Capture the cell that displays the provided text and extract its (x, y) central coordinate. 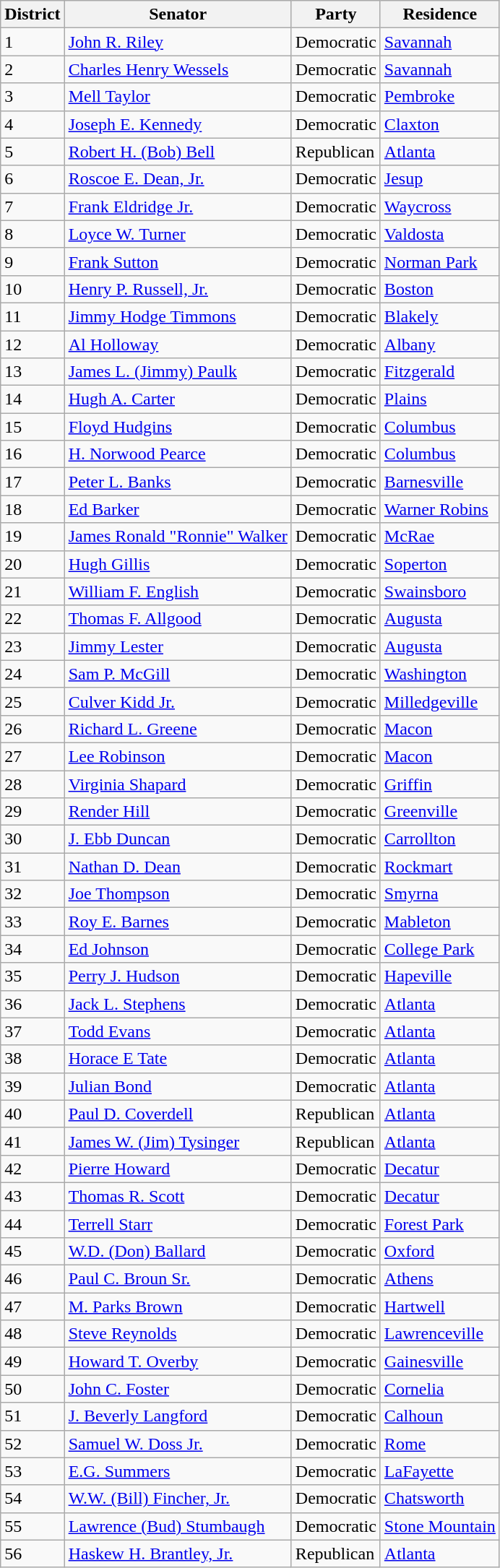
Residence (439, 14)
Jimmy Lester (178, 646)
Claxton (439, 124)
Peter L. Banks (178, 482)
Henry P. Russell, Jr. (178, 289)
John R. Riley (178, 42)
Mell Taylor (178, 97)
30 (33, 839)
Richard L. Greene (178, 729)
26 (33, 729)
14 (33, 399)
District (33, 14)
Washington (439, 674)
Pierre Howard (178, 1169)
7 (33, 207)
Joe Thompson (178, 894)
Lawrence (Bud) Stumbaugh (178, 1526)
Griffin (439, 784)
Pembroke (439, 97)
Sam P. McGill (178, 674)
47 (33, 1307)
Valdosta (439, 234)
46 (33, 1279)
Barnesville (439, 482)
William F. English (178, 592)
Forest Park (439, 1224)
5 (33, 152)
4 (33, 124)
Haskew H. Brantley, Jr. (178, 1554)
LaFayette (439, 1471)
27 (33, 756)
Floyd Hudgins (178, 427)
Paul D. Coverdell (178, 1114)
M. Parks Brown (178, 1307)
33 (33, 922)
Waycross (439, 207)
1 (33, 42)
Terrell Starr (178, 1224)
20 (33, 564)
Hugh Gillis (178, 564)
51 (33, 1416)
54 (33, 1499)
John C. Foster (178, 1389)
Rockmart (439, 867)
Frank Sutton (178, 261)
13 (33, 372)
James L. (Jimmy) Paulk (178, 372)
2 (33, 69)
Norman Park (439, 261)
40 (33, 1114)
49 (33, 1361)
32 (33, 894)
38 (33, 1059)
Smyrna (439, 894)
23 (33, 646)
E.G. Summers (178, 1471)
Athens (439, 1279)
Party (335, 14)
42 (33, 1169)
Warner Robins (439, 509)
Boston (439, 289)
Chatsworth (439, 1499)
McRae (439, 537)
Albany (439, 345)
Roy E. Barnes (178, 922)
44 (33, 1224)
Lawrenceville (439, 1334)
Hapeville (439, 976)
Hartwell (439, 1307)
Charles Henry Wessels (178, 69)
Culver Kidd Jr. (178, 701)
Stone Mountain (439, 1526)
Thomas F. Allgood (178, 619)
43 (33, 1196)
Cornelia (439, 1389)
Calhoun (439, 1416)
31 (33, 867)
Render Hill (178, 812)
Al Holloway (178, 345)
34 (33, 949)
15 (33, 427)
Perry J. Hudson (178, 976)
J. Beverly Langford (178, 1416)
37 (33, 1031)
Fitzgerald (439, 372)
52 (33, 1444)
Howard T. Overby (178, 1361)
39 (33, 1086)
25 (33, 701)
Jesup (439, 179)
22 (33, 619)
W.D. (Don) Ballard (178, 1252)
Greenville (439, 812)
18 (33, 509)
Todd Evans (178, 1031)
Senator (178, 14)
Horace E Tate (178, 1059)
Hugh A. Carter (178, 399)
Frank Eldridge Jr. (178, 207)
Loyce W. Turner (178, 234)
9 (33, 261)
48 (33, 1334)
Blakely (439, 316)
Thomas R. Scott (178, 1196)
H. Norwood Pearce (178, 454)
6 (33, 179)
Paul C. Broun Sr. (178, 1279)
56 (33, 1554)
10 (33, 289)
Joseph E. Kennedy (178, 124)
28 (33, 784)
Lee Robinson (178, 756)
Ed Johnson (178, 949)
50 (33, 1389)
Soperton (439, 564)
35 (33, 976)
8 (33, 234)
Robert H. (Bob) Bell (178, 152)
Roscoe E. Dean, Jr. (178, 179)
53 (33, 1471)
41 (33, 1141)
Milledgeville (439, 701)
Rome (439, 1444)
W.W. (Bill) Fincher, Jr. (178, 1499)
College Park (439, 949)
Swainsboro (439, 592)
Virginia Shapard (178, 784)
17 (33, 482)
12 (33, 345)
21 (33, 592)
Samuel W. Doss Jr. (178, 1444)
J. Ebb Duncan (178, 839)
Jack L. Stephens (178, 1004)
Jimmy Hodge Timmons (178, 316)
Ed Barker (178, 509)
29 (33, 812)
19 (33, 537)
Mableton (439, 922)
Gainesville (439, 1361)
James W. (Jim) Tysinger (178, 1141)
24 (33, 674)
James Ronald "Ronnie" Walker (178, 537)
55 (33, 1526)
11 (33, 316)
Carrollton (439, 839)
Plains (439, 399)
Julian Bond (178, 1086)
3 (33, 97)
Oxford (439, 1252)
Steve Reynolds (178, 1334)
16 (33, 454)
45 (33, 1252)
36 (33, 1004)
Nathan D. Dean (178, 867)
